Output the [X, Y] coordinate of the center of the cell containing the given text.  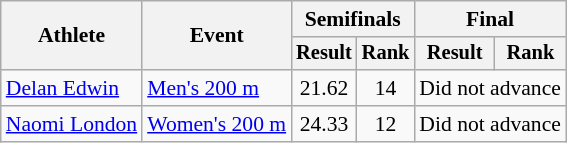
Men's 200 m [216, 88]
24.33 [324, 124]
Naomi London [72, 124]
Delan Edwin [72, 88]
12 [386, 124]
21.62 [324, 88]
Event [216, 36]
Women's 200 m [216, 124]
14 [386, 88]
Final [490, 19]
Semifinals [352, 19]
Athlete [72, 36]
